Extract the (X, Y) coordinate from the center of the cell holding the provided text.  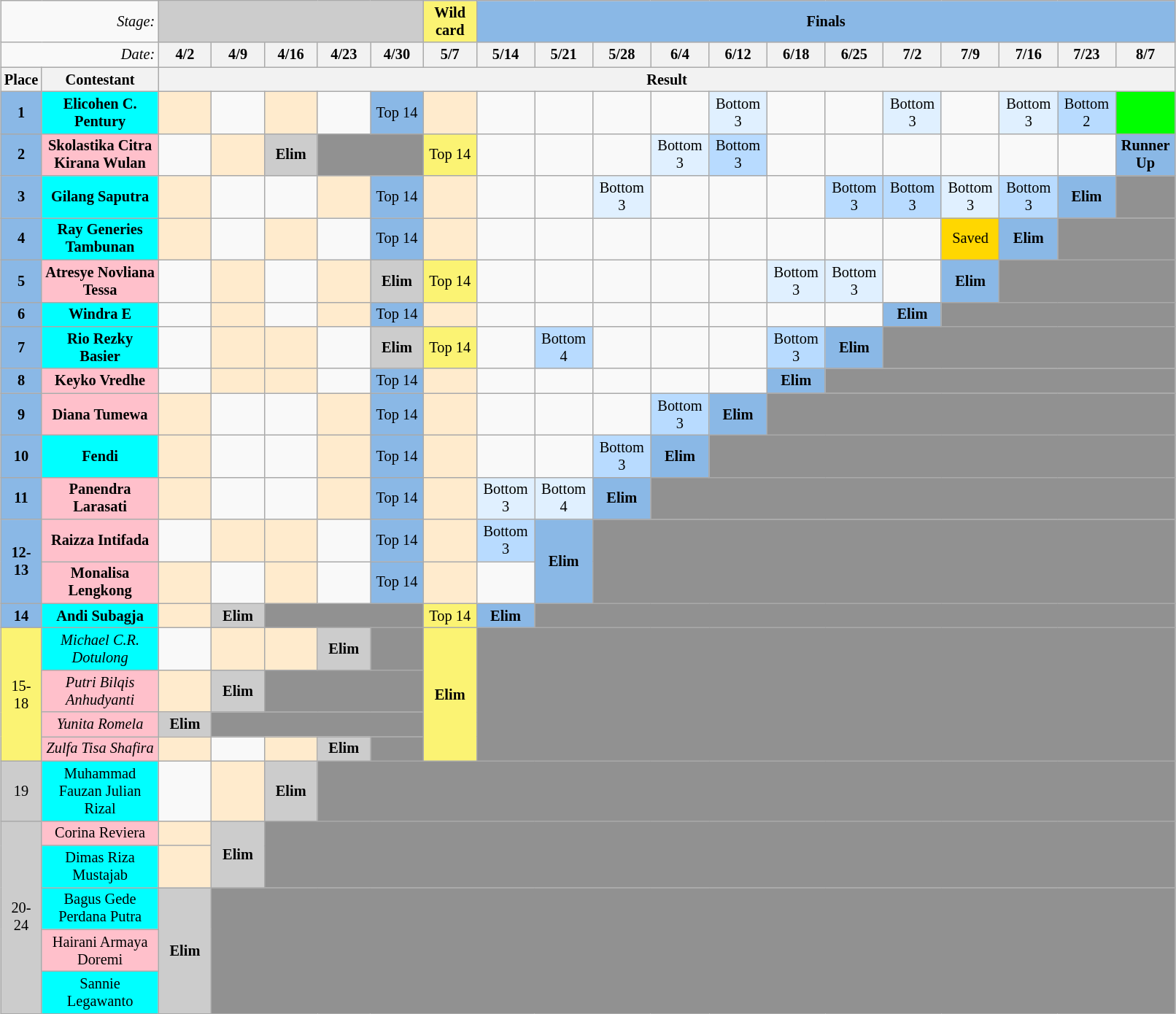
9 (21, 414)
19 (21, 791)
20-24 (21, 917)
Zulfa Tisa Shafira (100, 748)
5/21 (564, 55)
Elicohen C. Pentury (100, 112)
Muhammad Fauzan Julian Rizal (100, 791)
Sannie Legawanto (100, 992)
Diana Tumewa (100, 414)
4/23 (344, 55)
Result (667, 80)
10 (21, 456)
8 (21, 381)
Stage: (80, 21)
Runner Up (1145, 155)
4/30 (397, 55)
7/2 (913, 55)
4/9 (238, 55)
Gilang Saputra (100, 197)
Bottom 2 (1087, 112)
Raizza Intifada (100, 541)
Yunita Romela (100, 724)
7/23 (1087, 55)
Bagus Gede Perdana Putra (100, 908)
Andi Subagja (100, 616)
6/4 (680, 55)
7/9 (970, 55)
5/7 (449, 55)
11 (21, 498)
Skolastika Citra Kirana Wulan (100, 155)
Monalisa Lengkong (100, 582)
6/12 (738, 55)
14 (21, 616)
Finals (826, 21)
5/28 (622, 55)
4/16 (290, 55)
8/7 (1145, 55)
Saved (970, 239)
Wild card (449, 21)
Panendra Larasati (100, 498)
6/18 (796, 55)
7/16 (1029, 55)
Ray Generies Tambunan (100, 239)
7 (21, 347)
Place (21, 80)
Hairani Armaya Doremi (100, 951)
1 (21, 112)
2 (21, 155)
Corina Reviera (100, 833)
6 (21, 314)
Rio Rezky Basier (100, 347)
Date: (80, 55)
Putri Bilqis Anhudyanti (100, 691)
4 (21, 239)
Dimas Riza Mustajab (100, 866)
Atresye Novliana Tessa (100, 281)
15-18 (21, 694)
Fendi (100, 456)
12-13 (21, 562)
6/25 (854, 55)
4/2 (185, 55)
Keyko Vredhe (100, 381)
Michael C.R. Dotulong (100, 649)
Windra E (100, 314)
5 (21, 281)
Contestant (100, 80)
5/14 (506, 55)
3 (21, 197)
